Find where the given text appears and provide that cell's center as (x, y) coordinate. 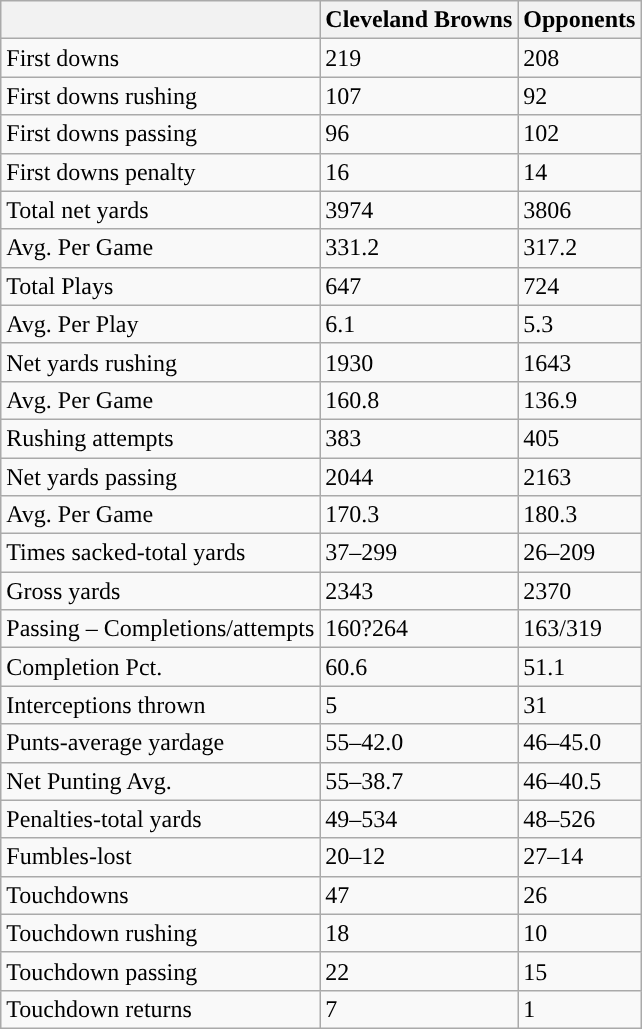
2370 (580, 591)
60.6 (419, 667)
Cleveland Browns (419, 20)
3806 (580, 210)
27–14 (580, 857)
First downs passing (160, 134)
1 (580, 1009)
37–299 (419, 553)
Times sacked-total yards (160, 553)
160.8 (419, 400)
2163 (580, 477)
22 (419, 971)
160?264 (419, 629)
14 (580, 172)
Fumbles-lost (160, 857)
16 (419, 172)
46–45.0 (580, 743)
107 (419, 96)
First downs rushing (160, 96)
48–526 (580, 819)
55–42.0 (419, 743)
208 (580, 58)
2343 (419, 591)
Completion Pct. (160, 667)
724 (580, 286)
1643 (580, 362)
26–209 (580, 553)
Total net yards (160, 210)
5 (419, 705)
Touchdown rushing (160, 933)
51.1 (580, 667)
Opponents (580, 20)
31 (580, 705)
Touchdowns (160, 895)
Touchdown passing (160, 971)
317.2 (580, 248)
Penalties-total yards (160, 819)
Rushing attempts (160, 438)
Total Plays (160, 286)
18 (419, 933)
First downs (160, 58)
Gross yards (160, 591)
405 (580, 438)
Interceptions thrown (160, 705)
96 (419, 134)
49–534 (419, 819)
First downs penalty (160, 172)
15 (580, 971)
136.9 (580, 400)
6.1 (419, 324)
219 (419, 58)
Punts-average yardage (160, 743)
Net Punting Avg. (160, 781)
92 (580, 96)
26 (580, 895)
647 (419, 286)
55–38.7 (419, 781)
383 (419, 438)
Net yards rushing (160, 362)
170.3 (419, 515)
47 (419, 895)
102 (580, 134)
7 (419, 1009)
1930 (419, 362)
Touchdown returns (160, 1009)
180.3 (580, 515)
Passing – Completions/attempts (160, 629)
Net yards passing (160, 477)
3974 (419, 210)
163/319 (580, 629)
46–40.5 (580, 781)
20–12 (419, 857)
Avg. Per Play (160, 324)
331.2 (419, 248)
10 (580, 933)
5.3 (580, 324)
2044 (419, 477)
